Return (x, y) of the center of cell containing provided text 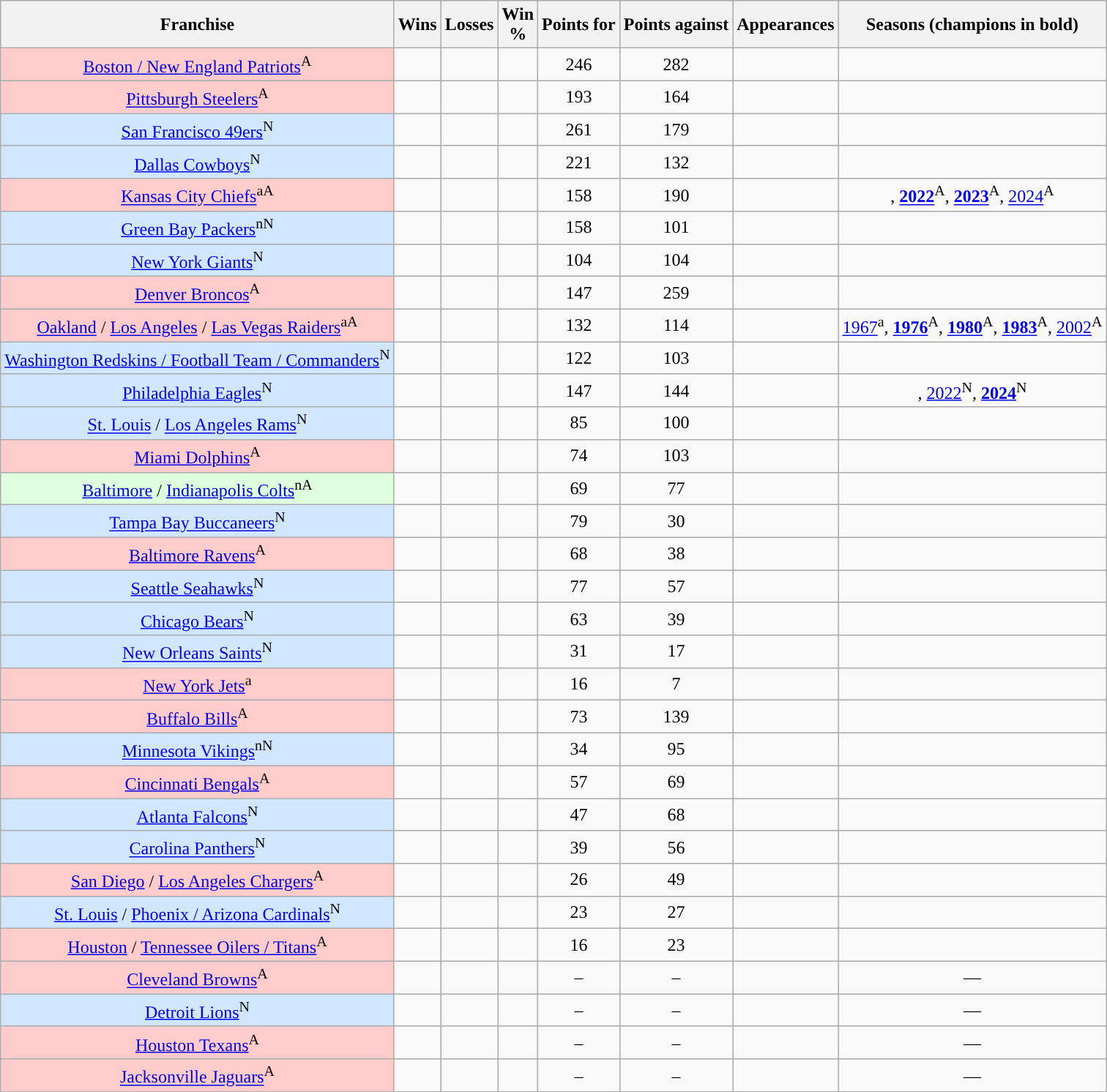
100 (676, 423)
282 (676, 64)
Dallas CowboysN (198, 162)
73 (579, 717)
San Diego / Los Angeles ChargersA (198, 880)
79 (579, 521)
Minnesota VikingsnN (198, 749)
, 2022A, 2023A, 2024A (972, 195)
85 (579, 423)
Miami DolphinsA (198, 455)
New York GiantsN (198, 261)
49 (676, 880)
, 2022N, 2024N (972, 391)
Boston / New England PatriotsA (198, 64)
122 (579, 359)
139 (676, 717)
Green Bay PackersnN (198, 228)
Pittsburgh SteelersA (198, 97)
San Francisco 49ersN (198, 130)
New Orleans SaintsN (198, 651)
38 (676, 553)
164 (676, 97)
Points against (676, 25)
Win% (518, 25)
Atlanta FalconsN (198, 815)
Tampa Bay BuccaneersN (198, 521)
Seasons (champions in bold) (972, 25)
Cleveland BrownsA (198, 978)
30 (676, 521)
Buffalo BillsA (198, 717)
34 (579, 749)
Kansas City ChiefsaA (198, 195)
63 (579, 619)
Chicago BearsN (198, 619)
193 (579, 97)
47 (579, 815)
St. Louis / Los Angeles RamsN (198, 423)
101 (676, 228)
26 (579, 880)
Franchise (198, 25)
Cincinnati BengalsA (198, 782)
261 (579, 130)
Detroit LionsN (198, 1010)
Appearances (786, 25)
St. Louis / Phoenix / Arizona CardinalsN (198, 912)
Houston TexansA (198, 1042)
Philadelphia EaglesN (198, 391)
Baltimore / Indianapolis ColtsnA (198, 489)
Jacksonville JaguarsA (198, 1076)
Denver BroncosA (198, 293)
190 (676, 195)
Losses (469, 25)
74 (579, 455)
95 (676, 749)
Baltimore RavensA (198, 553)
179 (676, 130)
New York Jetsa (198, 684)
Washington Redskins / Football Team / CommandersN (198, 359)
56 (676, 848)
Wins (417, 25)
1967a, 1976A, 1980A, 1983A, 2002A (972, 325)
221 (579, 162)
17 (676, 651)
246 (579, 64)
Carolina PanthersN (198, 848)
31 (579, 651)
259 (676, 293)
114 (676, 325)
27 (676, 912)
Seattle SeahawksN (198, 587)
Houston / Tennessee Oilers / TitansA (198, 946)
Points for (579, 25)
7 (676, 684)
144 (676, 391)
Oakland / Los Angeles / Las Vegas RaidersaA (198, 325)
